Pinpoint the cell where the given text exists, returning its [x, y] midpoint coordinate. 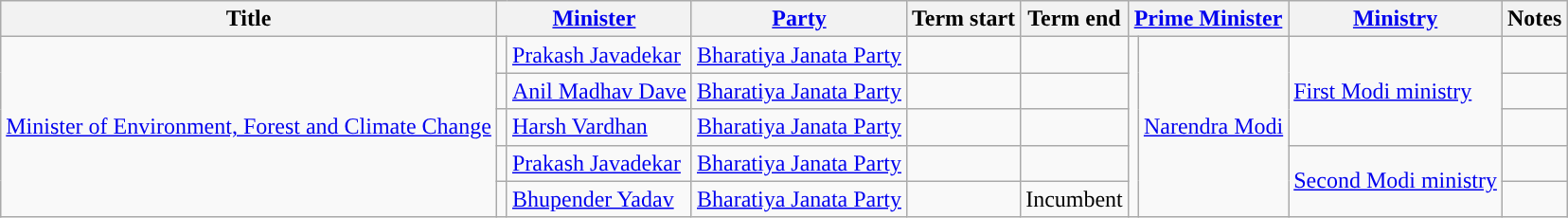
Minister [594, 19]
Harsh Vardhan [598, 127]
Narendra Modi [1213, 127]
Title [249, 19]
Bhupender Yadav [598, 199]
Incumbent [1075, 199]
Minister of Environment, Forest and Climate Change [249, 127]
Second Modi ministry [1396, 181]
Term start [963, 19]
Prime Minister [1208, 19]
Term end [1075, 19]
Party [799, 19]
Notes [1534, 19]
Anil Madhav Dave [598, 91]
Ministry [1396, 19]
First Modi ministry [1396, 91]
